For the text-containing cell, return its midpoint in [x, y] coordinate format. 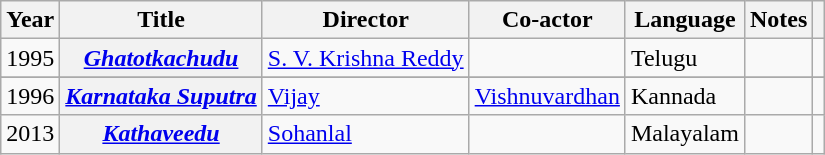
Ghatotkachudu [161, 58]
Kathaveedu [161, 134]
Malayalam [684, 134]
2013 [30, 134]
Year [30, 20]
Notes [778, 20]
Co-actor [547, 20]
Vijay [366, 96]
1995 [30, 58]
Title [161, 20]
Sohanlal [366, 134]
S. V. Krishna Reddy [366, 58]
Director [366, 20]
Telugu [684, 58]
Kannada [684, 96]
Language [684, 20]
1996 [30, 96]
Vishnuvardhan [547, 96]
Karnataka Suputra [161, 96]
